Scan for the cell matching the given text and deliver its [x, y] coordinate at center. 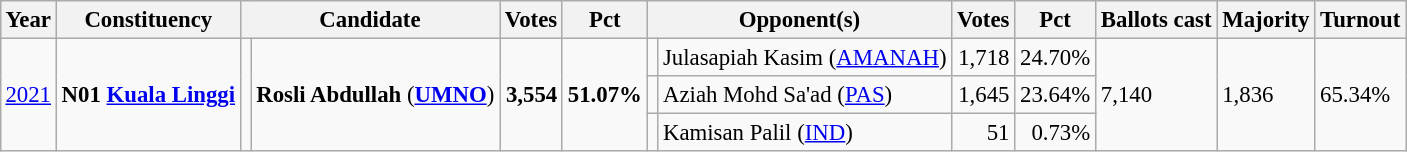
1,836 [1266, 94]
65.34% [1360, 94]
2021 [28, 94]
1,718 [984, 57]
Kamisan Palil (IND) [805, 133]
Candidate [370, 20]
51 [984, 133]
0.73% [1056, 133]
Aziah Mohd Sa'ad (PAS) [805, 95]
3,554 [532, 94]
Rosli Abdullah (UMNO) [376, 94]
Ballots cast [1156, 20]
1,645 [984, 95]
Constituency [148, 20]
23.64% [1056, 95]
Opponent(s) [800, 20]
7,140 [1156, 94]
24.70% [1056, 57]
51.07% [604, 94]
Majority [1266, 20]
Turnout [1360, 20]
Year [28, 20]
N01 Kuala Linggi [148, 94]
Julasapiah Kasim (AMANAH) [805, 57]
